Pinpoint the cell where the given text exists, returning its (x, y) midpoint coordinate. 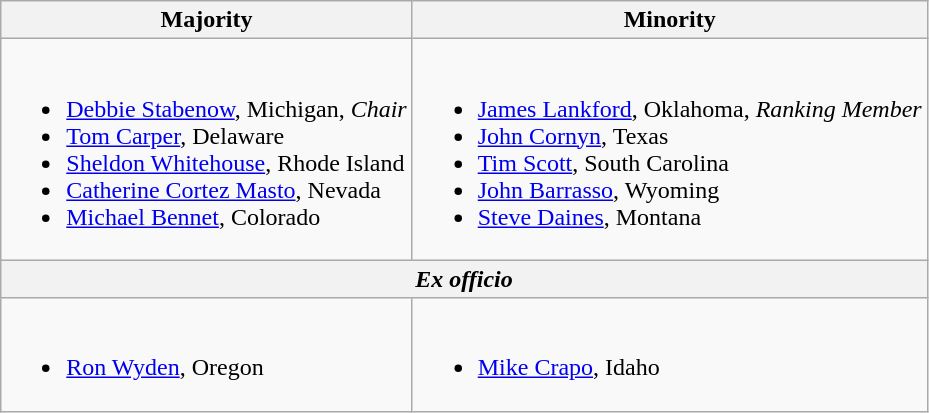
Majority (206, 20)
Mike Crapo, Idaho (670, 354)
Minority (670, 20)
Ex officio (464, 279)
Debbie Stabenow, Michigan, ChairTom Carper, DelawareSheldon Whitehouse, Rhode IslandCatherine Cortez Masto, NevadaMichael Bennet, Colorado (206, 150)
James Lankford, Oklahoma, Ranking MemberJohn Cornyn, TexasTim Scott, South CarolinaJohn Barrasso, WyomingSteve Daines, Montana (670, 150)
Ron Wyden, Oregon (206, 354)
